Return the (X, Y) coordinate for the center point of the cell that contains the specified text.  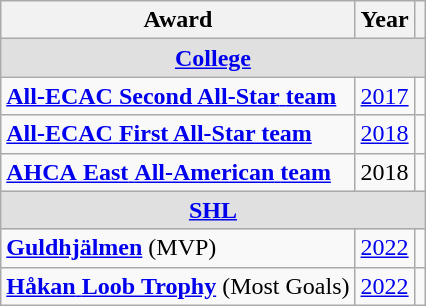
College (213, 58)
Håkan Loob Trophy (Most Goals) (178, 286)
Award (178, 20)
All-ECAC First All-Star team (178, 134)
All-ECAC Second All-Star team (178, 96)
Guldhjälmen (MVP) (178, 248)
AHCA East All-American team (178, 172)
Year (384, 20)
2017 (384, 96)
SHL (213, 210)
